Return [X, Y] of the center of cell containing provided text 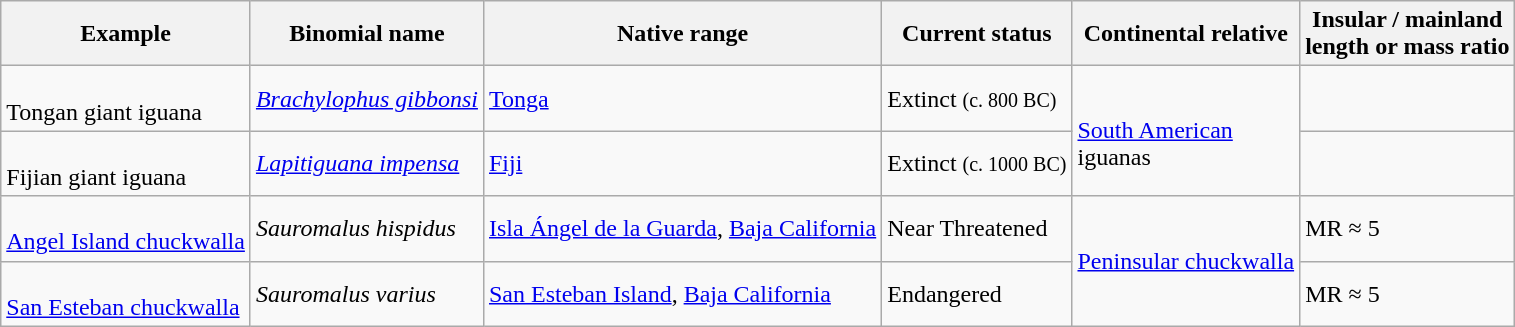
Continental relative [1186, 34]
San Esteban Island, Baja California [682, 294]
Sauromalus hispidus [366, 228]
Fijian giant iguana [126, 164]
Near Threatened [977, 228]
Native range [682, 34]
Lapitiguana impensa [366, 164]
Fiji [682, 164]
Peninsular chuckwalla [1186, 261]
Angel Island chuckwalla [126, 228]
Tonga [682, 98]
Extinct (c. 1000 BC) [977, 164]
Isla Ángel de la Guarda, Baja California [682, 228]
San Esteban chuckwalla [126, 294]
Current status [977, 34]
Binomial name [366, 34]
Endangered [977, 294]
Brachylophus gibbonsi [366, 98]
Sauromalus varius [366, 294]
Insular / mainlandlength or mass ratio [1408, 34]
South Americaniguanas [1186, 131]
Example [126, 34]
Extinct (c. 800 BC) [977, 98]
Tongan giant iguana [126, 98]
